Return the [X, Y] coordinate for the center point of the cell that contains the specified text.  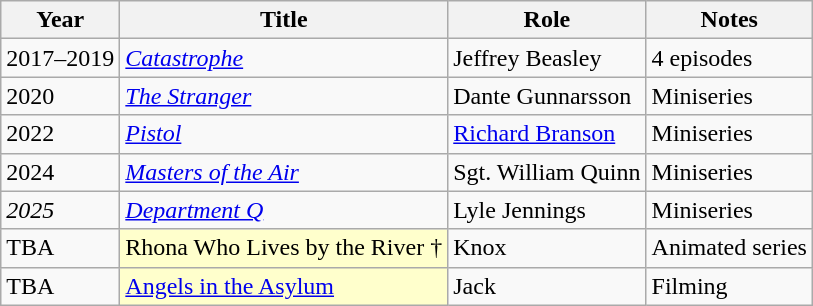
Jeffrey Beasley [547, 58]
2022 [60, 134]
2020 [60, 96]
2024 [60, 172]
Pistol [284, 134]
The Stranger [284, 96]
Masters of the Air [284, 172]
Sgt. William Quinn [547, 172]
Year [60, 20]
Catastrophe [284, 58]
2017–2019 [60, 58]
Filming [729, 286]
Notes [729, 20]
Richard Branson [547, 134]
Angels in the Asylum [284, 286]
Knox [547, 248]
2025 [60, 210]
Role [547, 20]
Jack [547, 286]
Rhona Who Lives by the River † [284, 248]
Lyle Jennings [547, 210]
Department Q [284, 210]
Animated series [729, 248]
Title [284, 20]
Dante Gunnarsson [547, 96]
4 episodes [729, 58]
